Extract the [x, y] coordinate from the center of the cell holding the provided text.  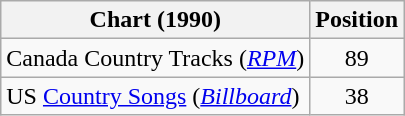
Canada Country Tracks (RPM) [156, 58]
US Country Songs (Billboard) [156, 96]
Chart (1990) [156, 20]
Position [357, 20]
38 [357, 96]
89 [357, 58]
